Find where the given text appears and provide that cell's center as (x, y) coordinate. 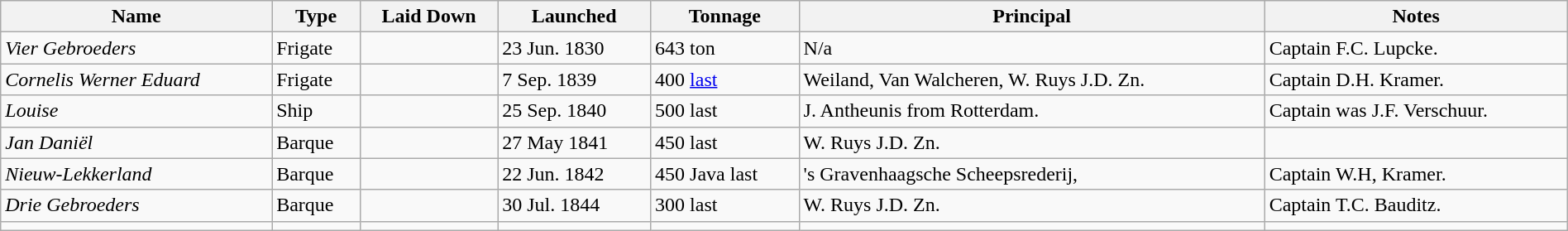
Jan Daniël (136, 142)
Captain W.H, Kramer. (1416, 174)
27 May 1841 (574, 142)
Vier Gebroeders (136, 48)
400 last (725, 79)
450 Java last (725, 174)
450 last (725, 142)
Captain D.H. Kramer. (1416, 79)
Louise (136, 111)
Laid Down (428, 17)
Captain T.C. Bauditz. (1416, 205)
7 Sep. 1839 (574, 79)
22 Jun. 1842 (574, 174)
500 last (725, 111)
J. Antheunis from Rotterdam. (1032, 111)
30 Jul. 1844 (574, 205)
23 Jun. 1830 (574, 48)
25 Sep. 1840 (574, 111)
Captain F.C. Lupcke. (1416, 48)
300 last (725, 205)
N/a (1032, 48)
Type (316, 17)
Launched (574, 17)
Weiland, Van Walcheren, W. Ruys J.D. Zn. (1032, 79)
643 ton (725, 48)
Ship (316, 111)
Captain was J.F. Verschuur. (1416, 111)
's Gravenhaagsche Scheepsrederij, (1032, 174)
Principal (1032, 17)
Drie Gebroeders (136, 205)
Cornelis Werner Eduard (136, 79)
Tonnage (725, 17)
Name (136, 17)
Nieuw-Lekkerland (136, 174)
Notes (1416, 17)
